Detect which cell encompasses the target text, then output its (X, Y) center coordinate. 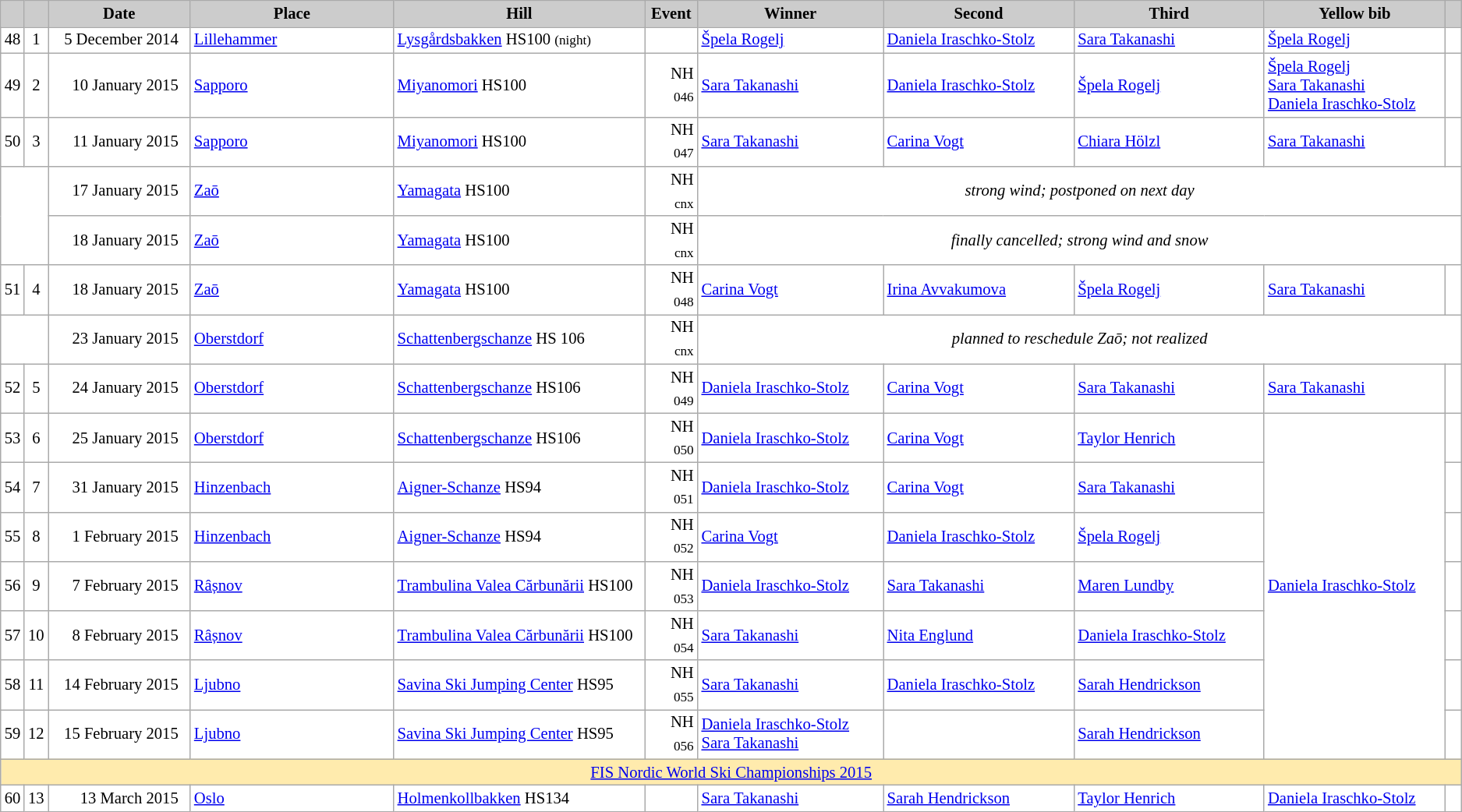
49 (12, 85)
4 (36, 290)
1 February 2015 (119, 536)
NH 056 (671, 734)
Špela Rogelj Sara Takanashi Daniela Iraschko-Stolz (1354, 85)
53 (12, 438)
12 (36, 734)
50 (12, 142)
5 December 2014 (119, 40)
Yellow bib (1354, 13)
3 (36, 142)
48 (12, 40)
NH 055 (671, 684)
NH 047 (671, 142)
51 (12, 290)
5 (36, 388)
Lysgårdsbakken HS100 (night) (519, 40)
NH 052 (671, 536)
Oslo (292, 798)
10 (36, 636)
NH 051 (671, 486)
Chiara Hölzl (1169, 142)
11 January 2015 (119, 142)
Maren Lundby (1169, 586)
Lillehammer (292, 40)
56 (12, 586)
Hill (519, 13)
25 January 2015 (119, 438)
7 (36, 486)
NH 046 (671, 85)
2 (36, 85)
17 January 2015 (119, 190)
Third (1169, 13)
Winner (791, 13)
finally cancelled; strong wind and snow (1080, 240)
FIS Nordic World Ski Championships 2015 (731, 772)
11 (36, 684)
7 February 2015 (119, 586)
8 (36, 536)
Nita Englund (979, 636)
52 (12, 388)
9 (36, 586)
1 (36, 40)
Holmenkollbakken HS134 (519, 798)
6 (36, 438)
31 January 2015 (119, 486)
NH 048 (671, 290)
Place (292, 13)
NH 054 (671, 636)
13 (36, 798)
15 February 2015 (119, 734)
strong wind; postponed on next day (1080, 190)
57 (12, 636)
10 January 2015 (119, 85)
24 January 2015 (119, 388)
Second (979, 13)
55 (12, 536)
NH 053 (671, 586)
14 February 2015 (119, 684)
NH 050 (671, 438)
Daniela Iraschko-Stolz Sara Takanashi (791, 734)
Schattenbergschanze HS 106 (519, 338)
Date (119, 13)
planned to reschedule Zaō; not realized (1080, 338)
59 (12, 734)
60 (12, 798)
58 (12, 684)
Event (671, 13)
NH 049 (671, 388)
54 (12, 486)
Irina Avvakumova (979, 290)
13 March 2015 (119, 798)
8 February 2015 (119, 636)
23 January 2015 (119, 338)
